Return [X, Y] of the center of cell containing provided text 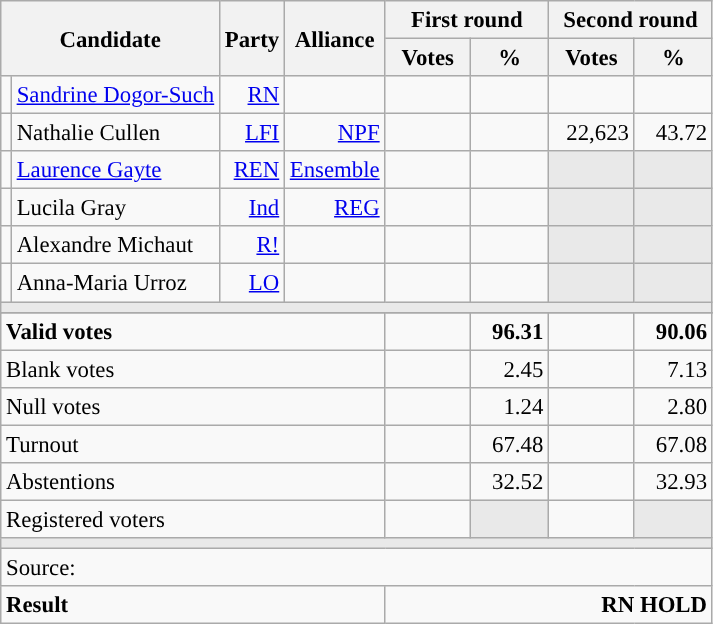
43.72 [673, 133]
Ind [252, 208]
LO [252, 283]
Nathalie Cullen [115, 133]
Registered voters [193, 519]
R! [252, 245]
RN [252, 95]
90.06 [673, 331]
Laurence Gayte [115, 170]
1.24 [510, 406]
Source: [357, 567]
Sandrine Dogor-Such [115, 95]
RN HOLD [548, 605]
Abstentions [193, 482]
REG [335, 208]
Turnout [193, 444]
7.13 [673, 369]
67.48 [510, 444]
Result [193, 605]
Blank votes [193, 369]
REN [252, 170]
Candidate [110, 38]
Alliance [335, 38]
Ensemble [335, 170]
22,623 [592, 133]
Alexandre Michaut [115, 245]
2.45 [510, 369]
Second round [631, 20]
Anna-Maria Urroz [115, 283]
67.08 [673, 444]
Party [252, 38]
Null votes [193, 406]
32.93 [673, 482]
NPF [335, 133]
LFI [252, 133]
Lucila Gray [115, 208]
32.52 [510, 482]
Valid votes [193, 331]
First round [467, 20]
2.80 [673, 406]
96.31 [510, 331]
